Return the [X, Y] coordinate for the center point of the cell that contains the specified text.  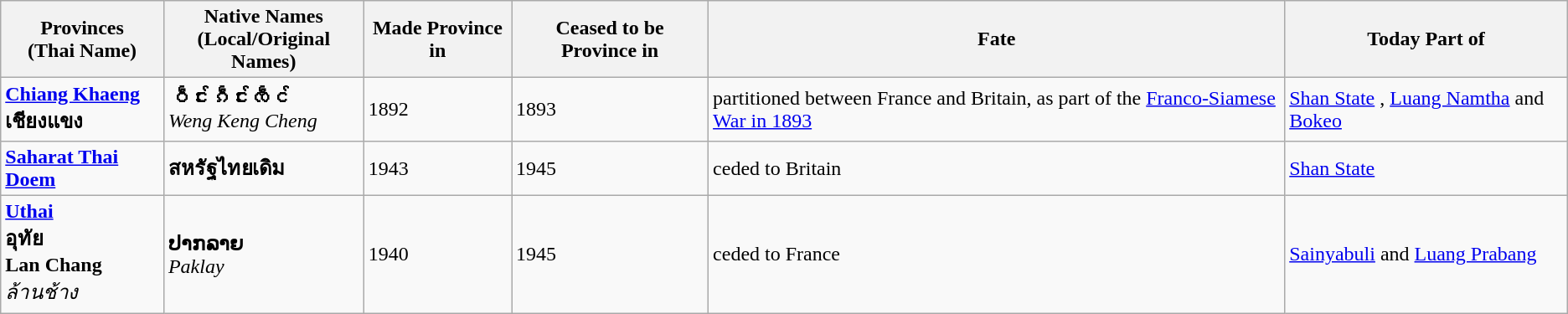
Chiang Khaengเชียงแขง [82, 110]
ဝဵင်းၵဵင်းၸဵင်Weng Keng Cheng [263, 110]
Shan State , Luang Namtha and Bokeo [1426, 110]
สหรัฐไทยเดิม [263, 167]
partitioned between France and Britain, as part of the Franco-Siamese War in 1893 [997, 110]
1893 [610, 110]
Sainyabuli and Luang Prabang [1426, 254]
1943 [437, 167]
Today Part of [1426, 39]
Shan State [1426, 167]
Made Province in [437, 39]
ceded to Britain [997, 167]
Native Names(Local/Original Names) [263, 39]
Saharat Thai Doem [82, 167]
Ceased to be Province in [610, 39]
UthaiอุทัยLan Changล้านช้าง [82, 254]
Fate [997, 39]
1940 [437, 254]
1892 [437, 110]
ປາກລາຍPaklay [263, 254]
Provinces(Thai Name) [82, 39]
ceded to France [997, 254]
